Capture the cell that displays the provided text and extract its [x, y] central coordinate. 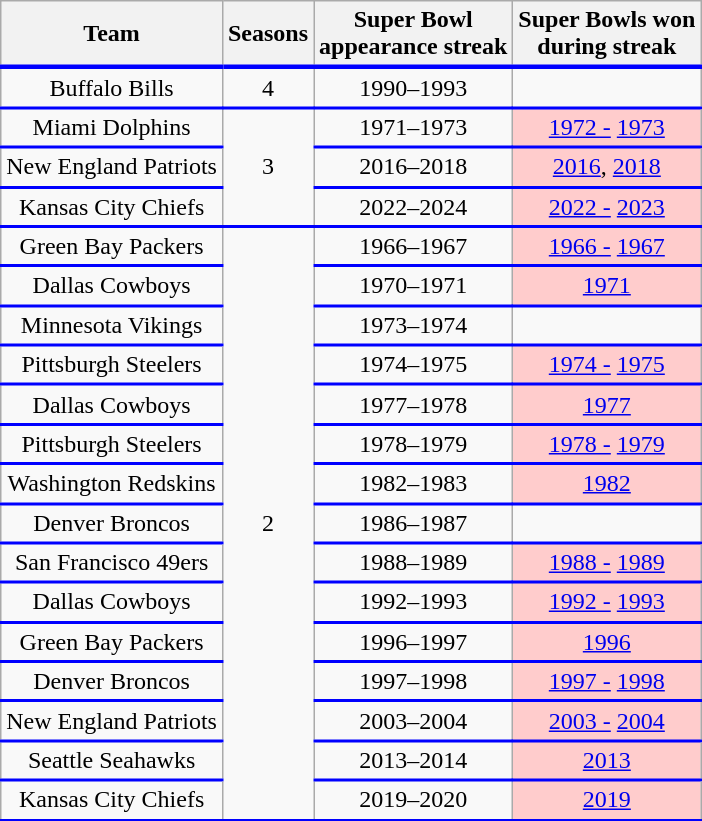
Super Bowls wonduring streak [607, 34]
Super Bowl appearance streak [414, 34]
4 [268, 87]
1988 - 1989 [607, 563]
2003 - 2004 [607, 721]
1977 [607, 405]
1972 - 1973 [607, 128]
1977–1978 [414, 405]
1971 [607, 286]
1974–1975 [414, 365]
1992–1993 [414, 602]
2013–2014 [414, 761]
1990–1993 [414, 87]
3 [268, 168]
2022–2024 [414, 207]
2019 [607, 800]
Buffalo Bills [112, 87]
1973–1974 [414, 325]
1986–1987 [414, 523]
1970–1971 [414, 286]
San Francisco 49ers [112, 563]
1997 - 1998 [607, 682]
1978 - 1979 [607, 444]
2003–2004 [414, 721]
2016, 2018 [607, 167]
1966 - 1967 [607, 246]
1982–1983 [414, 484]
1996 [607, 642]
1978–1979 [414, 444]
1966–1967 [414, 246]
2016–2018 [414, 167]
2022 - 2023 [607, 207]
Seattle Seahawks [112, 761]
2 [268, 522]
Miami Dolphins [112, 128]
Team [112, 34]
2013 [607, 761]
1974 - 1975 [607, 365]
Seasons [268, 34]
1996–1997 [414, 642]
1988–1989 [414, 563]
1982 [607, 484]
2019–2020 [414, 800]
Washington Redskins [112, 484]
1997–1998 [414, 682]
1992 - 1993 [607, 602]
Minnesota Vikings [112, 325]
1971–1973 [414, 128]
